Return the (X, Y) coordinate for the center point of the cell that contains the specified text.  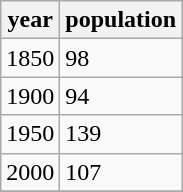
population (121, 20)
1900 (30, 96)
94 (121, 96)
1850 (30, 58)
1950 (30, 134)
2000 (30, 172)
98 (121, 58)
139 (121, 134)
year (30, 20)
107 (121, 172)
